Search for the cell housing the specified text and yield its (x, y) center coordinate. 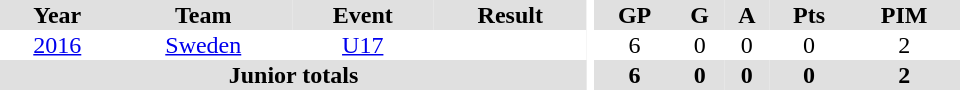
Sweden (204, 45)
Team (204, 15)
PIM (904, 15)
Event (363, 15)
GP (635, 15)
2016 (58, 45)
U17 (363, 45)
A (747, 15)
Pts (810, 15)
Result (511, 15)
Junior totals (294, 75)
G (700, 15)
Year (58, 15)
